Detect which cell encompasses the target text, then output its [X, Y] center coordinate. 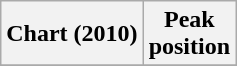
Peakposition [189, 34]
Chart (2010) [72, 34]
